Return (x, y) of the center of cell containing provided text 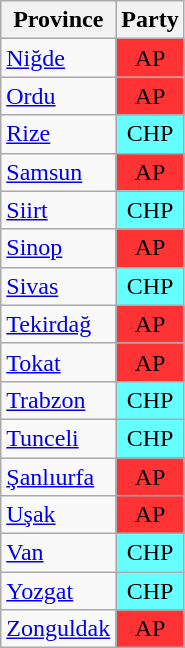
Zonguldak (58, 629)
Ordu (58, 96)
Rize (58, 134)
Sivas (58, 286)
Trabzon (58, 400)
Van (58, 553)
Şanlıurfa (58, 477)
Province (58, 20)
Niğde (58, 58)
Tunceli (58, 438)
Party (150, 20)
Yozgat (58, 591)
Siirt (58, 210)
Uşak (58, 515)
Sinop (58, 248)
Samsun (58, 172)
Tokat (58, 362)
Tekirdağ (58, 324)
